Capture the cell that displays the provided text and extract its [x, y] central coordinate. 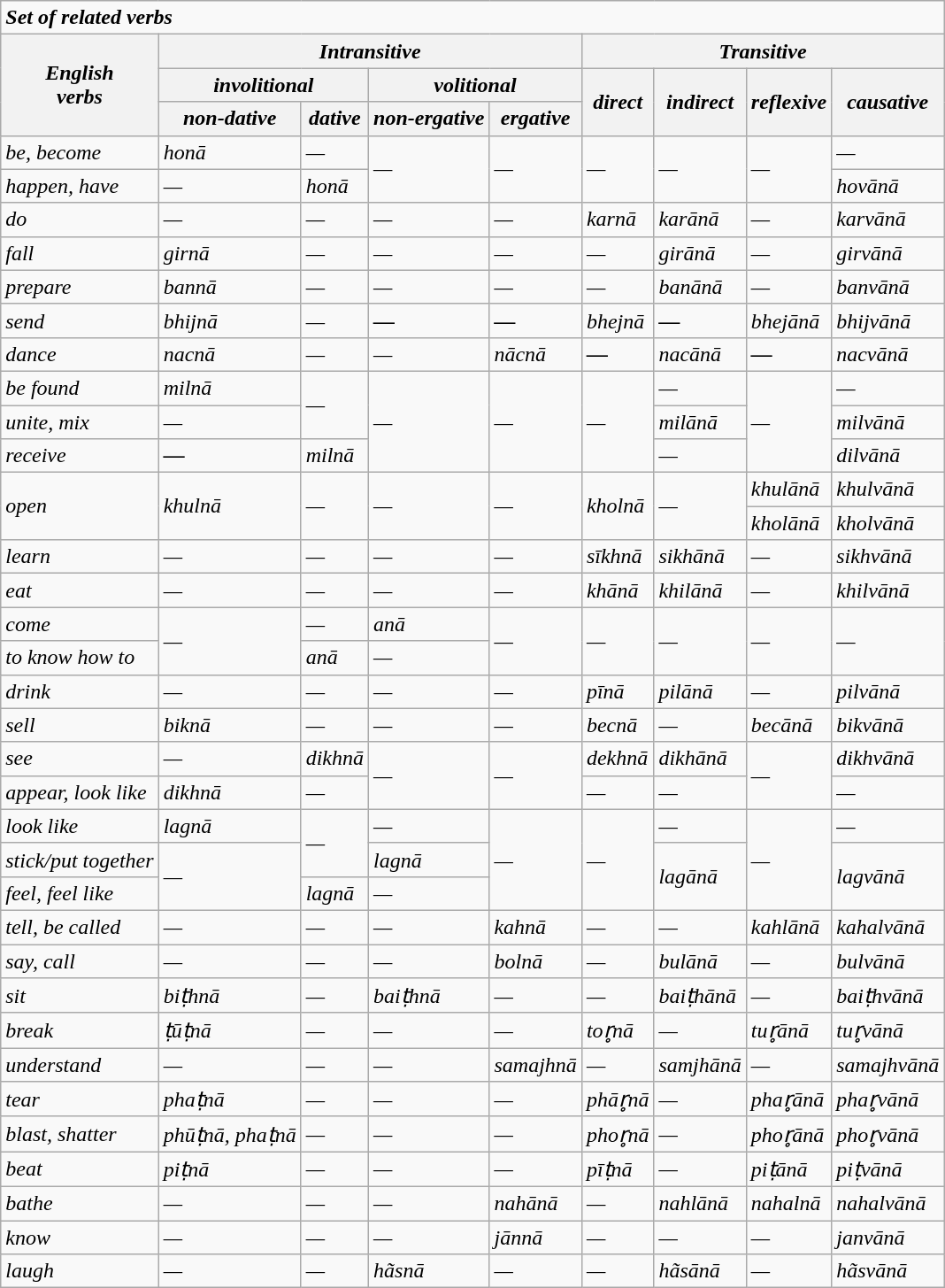
open [80, 506]
girnā [230, 253]
bulvānā [888, 960]
break [80, 1030]
dance [80, 354]
stick/put together [80, 860]
pilānā [700, 691]
bhijvānā [888, 320]
baiṭhānā [700, 996]
receive [80, 456]
karnā [618, 220]
beat [80, 1169]
unite, mix [80, 422]
Englishverbs [80, 85]
be found [80, 388]
phar̥ānā [788, 1099]
direct [618, 102]
sit [80, 996]
phar̥vānā [888, 1099]
non-dative [230, 119]
nācnā [535, 354]
nahalvānā [888, 1203]
lagvānā [888, 876]
baiṭhnā [429, 996]
tor̥nā [618, 1030]
bulānā [700, 960]
bhijnā [230, 320]
milānā [700, 422]
hãsvānā [888, 1271]
dikhvānā [888, 759]
kahnā [535, 927]
jānnā [535, 1237]
eat [80, 590]
hovānā [888, 186]
karvānā [888, 220]
prepare [80, 287]
sikhānā [700, 557]
lagānā [700, 876]
milvānā [888, 422]
indirect [700, 102]
phaṭnā [230, 1099]
Set of related verbs [472, 18]
phor̥vānā [888, 1134]
girānā [700, 253]
causative [888, 102]
tell, be called [80, 927]
khulnā [230, 506]
khulānā [788, 490]
come [80, 624]
do [80, 220]
samjhānā [700, 1065]
drink [80, 691]
biṭhnā [230, 996]
nahānā [535, 1203]
bolnā [535, 960]
becānā [788, 725]
look like [80, 826]
khilvānā [888, 590]
tear [80, 1099]
kholnā [618, 506]
nacvānā [888, 354]
bhejānā [788, 320]
sell [80, 725]
say, call [80, 960]
feel, feel like [80, 893]
piṭvānā [888, 1169]
dikhānā [700, 759]
kholānā [788, 523]
sikhvānā [888, 557]
dilvānā [888, 456]
non-ergative [429, 119]
laugh [80, 1271]
to know how to [80, 658]
nahalnā [788, 1203]
understand [80, 1065]
know [80, 1237]
Transitive [763, 51]
ergative [535, 119]
nahlānā [700, 1203]
samajhvānā [888, 1065]
piṭnā [230, 1169]
bikvānā [888, 725]
bannā [230, 287]
samajhnā [535, 1065]
nacnā [230, 354]
phūṭnā, phaṭnā [230, 1134]
sīkhnā [618, 557]
pilvānā [888, 691]
karānā [700, 220]
pīṭnā [618, 1169]
learn [80, 557]
hãsānā [700, 1271]
dative [334, 119]
khānā [618, 590]
phor̥nā [618, 1134]
kahlānā [788, 927]
fall [80, 253]
pīnā [618, 691]
phor̥ānā [788, 1134]
kholvānā [888, 523]
tur̥vānā [888, 1030]
ṭūṭnā [230, 1030]
appear, look like [80, 792]
volitional [476, 85]
biknā [230, 725]
baiṭhvānā [888, 996]
Intransitive [370, 51]
dekhnā [618, 759]
khilānā [700, 590]
send [80, 320]
hãsnā [429, 1271]
blast, shatter [80, 1134]
piṭānā [788, 1169]
see [80, 759]
nacānā [700, 354]
be, become [80, 152]
janvānā [888, 1237]
reflexive [788, 102]
phār̥nā [618, 1099]
banvānā [888, 287]
khulvānā [888, 490]
tur̥ānā [788, 1030]
involitional [264, 85]
kahalvānā [888, 927]
bathe [80, 1203]
bhejnā [618, 320]
girvānā [888, 253]
becnā [618, 725]
happen, have [80, 186]
banānā [700, 287]
